Capture the cell that displays the provided text and extract its [X, Y] central coordinate. 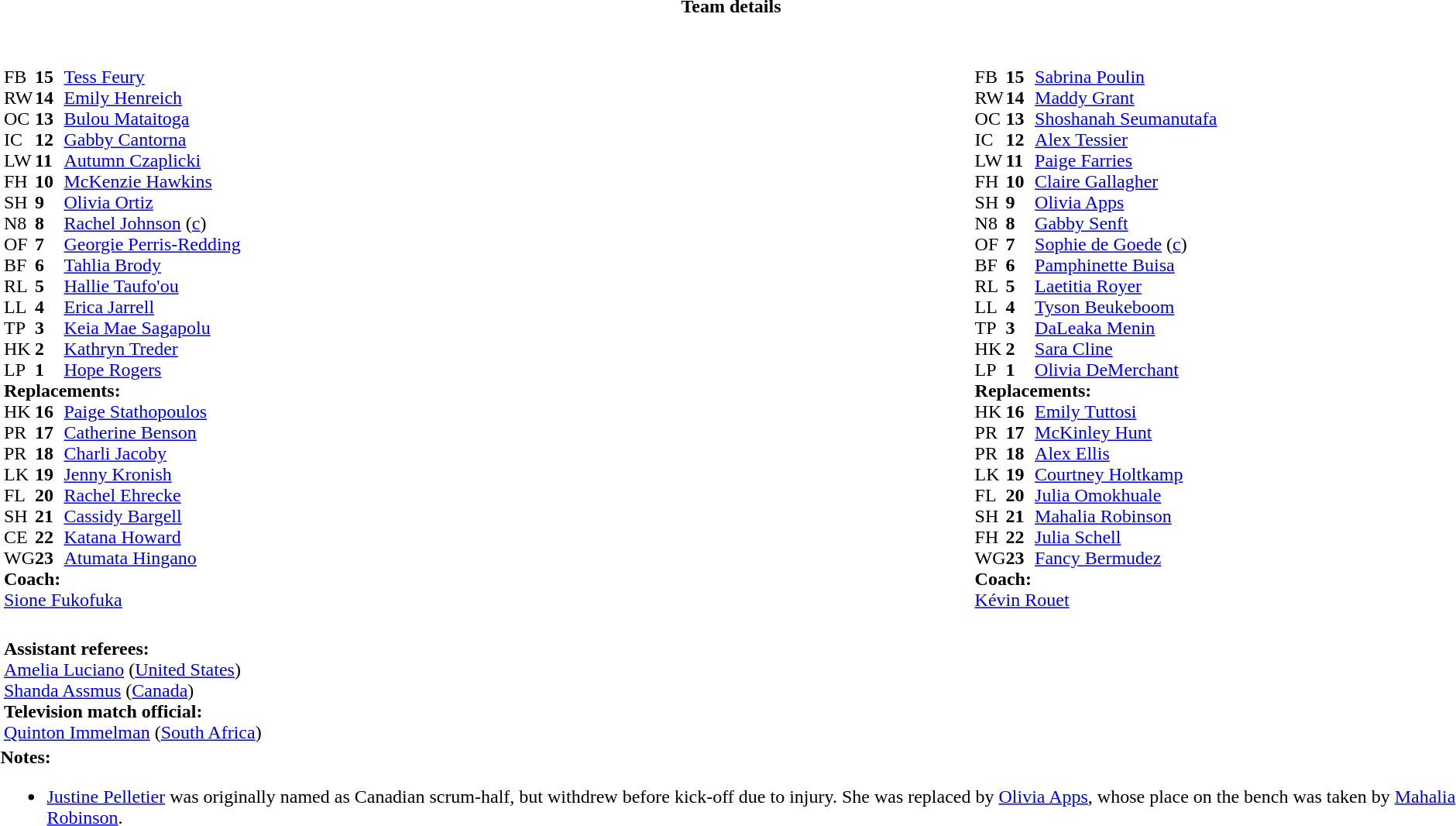
Julia Schell [1126, 538]
Emily Henreich [152, 98]
McKinley Hunt [1126, 432]
Gabby Cantorna [152, 139]
Julia Omokhuale [1126, 496]
Rachel Ehrecke [152, 496]
Kévin Rouet [1097, 600]
Paige Farries [1126, 161]
DaLeaka Menin [1126, 329]
Charli Jacoby [152, 454]
Sophie de Goede (c) [1126, 245]
Laetitia Royer [1126, 287]
Tahlia Brody [152, 265]
CE [19, 538]
Rachel Johnson (c) [152, 223]
Erica Jarrell [152, 307]
Sione Fukofuka [122, 600]
Bulou Mataitoga [152, 119]
Hallie Taufo'ou [152, 287]
Olivia Apps [1126, 203]
Atumata Hingano [152, 558]
Courtney Holtkamp [1126, 474]
Claire Gallagher [1126, 181]
Catherine Benson [152, 432]
Keia Mae Sagapolu [152, 329]
Emily Tuttosi [1126, 412]
Autumn Czaplicki [152, 161]
McKenzie Hawkins [152, 181]
Jenny Kronish [152, 474]
Olivia DeMerchant [1126, 370]
Kathryn Treder [152, 349]
Sabrina Poulin [1126, 77]
Olivia Ortiz [152, 203]
Hope Rogers [152, 370]
Paige Stathopoulos [152, 412]
Tess Feury [152, 77]
Georgie Perris-Redding [152, 245]
Katana Howard [152, 538]
Tyson Beukeboom [1126, 307]
Shoshanah Seumanutafa [1126, 119]
Maddy Grant [1126, 98]
Mahalia Robinson [1126, 516]
Alex Tessier [1126, 139]
Alex Ellis [1126, 454]
Pamphinette Buisa [1126, 265]
Sara Cline [1126, 349]
Gabby Senft [1126, 223]
Cassidy Bargell [152, 516]
Fancy Bermudez [1126, 558]
